Return [X, Y] of the center of cell containing provided text 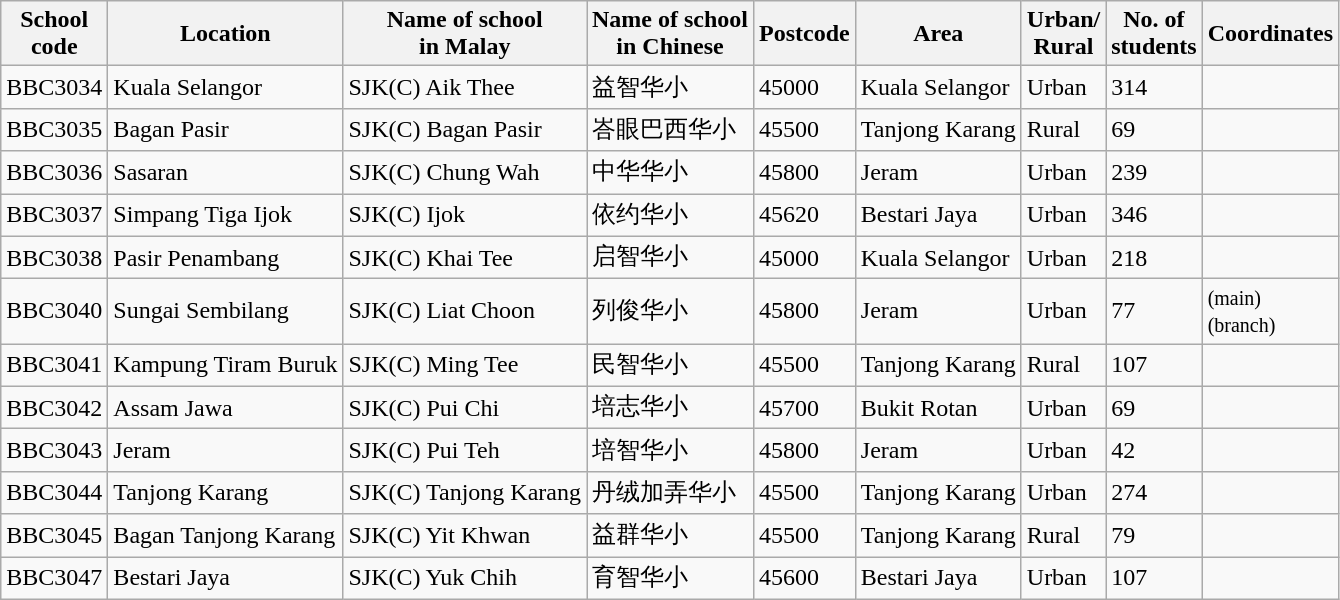
培志华小 [670, 408]
Sasaran [226, 172]
45620 [805, 216]
BBC3036 [54, 172]
SJK(C) Chung Wah [465, 172]
中华华小 [670, 172]
Name of schoolin Malay [465, 34]
346 [1154, 216]
BBC3037 [54, 216]
No. ofstudents [1154, 34]
(main) (branch) [1270, 312]
依约华小 [670, 216]
BBC3035 [54, 130]
益群华小 [670, 536]
218 [1154, 258]
274 [1154, 492]
Schoolcode [54, 34]
BBC3040 [54, 312]
SJK(C) Liat Choon [465, 312]
314 [1154, 88]
Bagan Pasir [226, 130]
民智华小 [670, 366]
SJK(C) Aik Thee [465, 88]
启智华小 [670, 258]
BBC3043 [54, 450]
BBC3038 [54, 258]
培智华小 [670, 450]
Name of schoolin Chinese [670, 34]
BBC3044 [54, 492]
SJK(C) Pui Teh [465, 450]
Bagan Tanjong Karang [226, 536]
Pasir Penambang [226, 258]
Coordinates [1270, 34]
峇眼巴西华小 [670, 130]
SJK(C) Pui Chi [465, 408]
SJK(C) Yuk Chih [465, 578]
Postcode [805, 34]
育智华小 [670, 578]
45700 [805, 408]
BBC3045 [54, 536]
丹绒加弄华小 [670, 492]
Kampung Tiram Buruk [226, 366]
SJK(C) Bagan Pasir [465, 130]
Bukit Rotan [938, 408]
SJK(C) Ming Tee [465, 366]
239 [1154, 172]
79 [1154, 536]
77 [1154, 312]
SJK(C) Tanjong Karang [465, 492]
42 [1154, 450]
SJK(C) Yit Khwan [465, 536]
BBC3047 [54, 578]
益智华小 [670, 88]
Assam Jawa [226, 408]
Simpang Tiga Ijok [226, 216]
Location [226, 34]
Urban/Rural [1063, 34]
45600 [805, 578]
BBC3042 [54, 408]
BBC3034 [54, 88]
Area [938, 34]
SJK(C) Khai Tee [465, 258]
BBC3041 [54, 366]
Sungai Sembilang [226, 312]
列俊华小 [670, 312]
SJK(C) Ijok [465, 216]
